For the text-containing cell, return its midpoint in (X, Y) coordinate format. 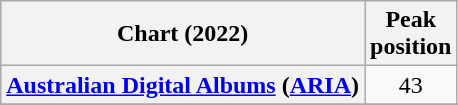
Chart (2022) (183, 34)
Peakposition (411, 34)
43 (411, 85)
Australian Digital Albums (ARIA) (183, 85)
